Locate the cell with the specified text and output its [x, y] center coordinate. 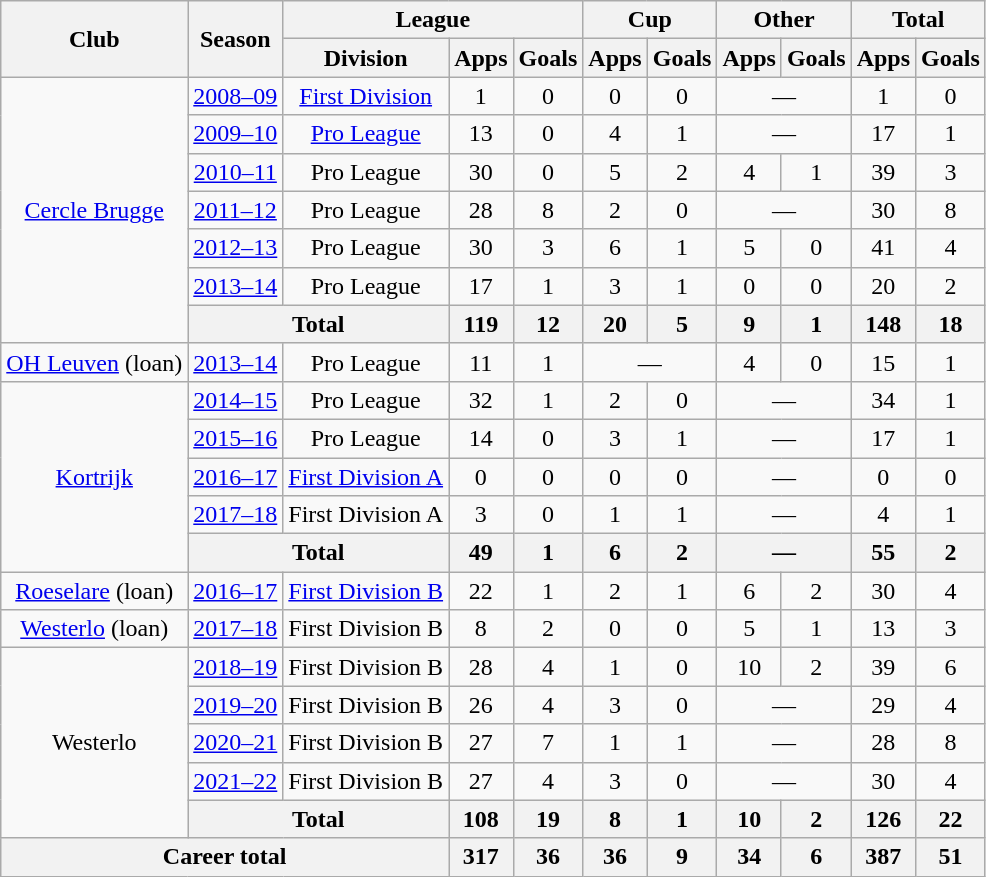
2011–12 [236, 210]
19 [548, 819]
2010–11 [236, 172]
51 [951, 857]
29 [883, 705]
12 [548, 324]
Career total [225, 857]
2012–13 [236, 248]
15 [883, 362]
148 [883, 324]
317 [481, 857]
11 [481, 362]
Roeselare (loan) [94, 591]
14 [481, 438]
2014–15 [236, 400]
126 [883, 819]
41 [883, 248]
First Division [366, 96]
387 [883, 857]
Season [236, 39]
119 [481, 324]
Cercle Brugge [94, 210]
7 [548, 743]
18 [951, 324]
2021–22 [236, 781]
League [433, 20]
Club [94, 39]
108 [481, 819]
OH Leuven (loan) [94, 362]
2008–09 [236, 96]
32 [481, 400]
49 [481, 553]
Kortrijk [94, 476]
2019–20 [236, 705]
Division [366, 58]
2009–10 [236, 134]
2015–16 [236, 438]
Cup [650, 20]
Other [784, 20]
Westerlo [94, 743]
55 [883, 553]
26 [481, 705]
2018–19 [236, 667]
Westerlo (loan) [94, 629]
2020–21 [236, 743]
